Determine the [x, y] coordinate at the center of the cell enclosing the given text.  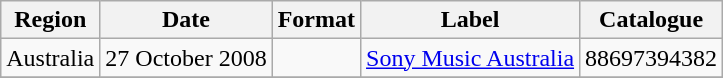
Sony Music Australia [470, 58]
27 October 2008 [186, 58]
Australia [50, 58]
Catalogue [652, 20]
Format [316, 20]
Label [470, 20]
Date [186, 20]
88697394382 [652, 58]
Region [50, 20]
